From the cell containing the given text, extract its center point as (x, y) coordinate. 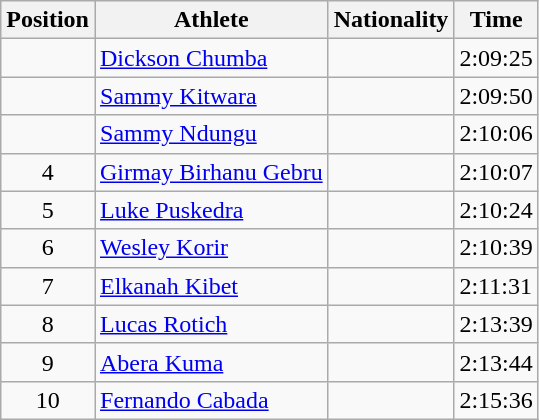
2:11:31 (496, 286)
2:15:36 (496, 400)
Luke Puskedra (211, 210)
Time (496, 20)
Nationality (391, 20)
2:10:24 (496, 210)
2:10:07 (496, 172)
6 (48, 248)
Girmay Birhanu Gebru (211, 172)
Sammy Ndungu (211, 134)
Sammy Kitwara (211, 96)
Athlete (211, 20)
Fernando Cabada (211, 400)
5 (48, 210)
7 (48, 286)
Dickson Chumba (211, 58)
2:10:06 (496, 134)
2:10:39 (496, 248)
Lucas Rotich (211, 324)
10 (48, 400)
9 (48, 362)
8 (48, 324)
2:09:50 (496, 96)
Abera Kuma (211, 362)
4 (48, 172)
Elkanah Kibet (211, 286)
Position (48, 20)
2:13:39 (496, 324)
Wesley Korir (211, 248)
2:09:25 (496, 58)
2:13:44 (496, 362)
